Locate the cell with the specified text and output its (x, y) center coordinate. 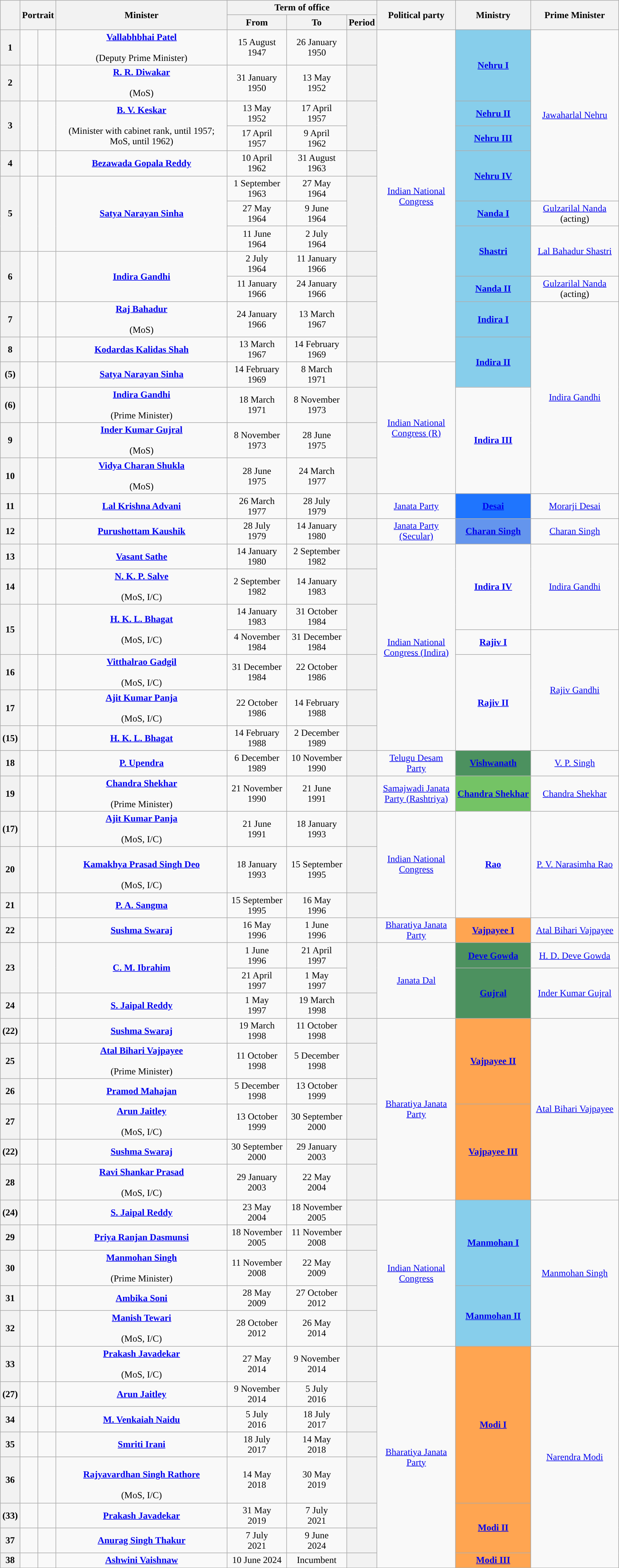
Incumbent (317, 1560)
31 May2019 (257, 1516)
Prakash Javadekar (141, 1516)
35 (10, 1445)
Ministry (493, 15)
N. K. P. Salve(MoS, I/C) (141, 587)
Indira IV (493, 587)
Priya Ranjan Dasmunsi (141, 1237)
Indian National Congress (Indira) (417, 647)
Nanda I (493, 214)
24 (10, 1006)
2 (10, 83)
31 (10, 1298)
31 October1984 (317, 617)
V. P. Singh (575, 763)
(17) (10, 829)
Raj Bahadur(MoS) (141, 319)
Gujral (493, 993)
26 May2014 (317, 1329)
10 November1990 (317, 763)
Nehru I (493, 65)
Morarji Desai (575, 506)
Janata Party (Secular) (417, 531)
27 May2014 (257, 1364)
H. D. Deve Gowda (575, 956)
Portrait (38, 15)
28 (10, 1182)
Political party (417, 15)
Modi III (493, 1560)
Anurag Singh Thakur (141, 1540)
M. Venkaiah Naidu (141, 1419)
30 (10, 1268)
8 March1971 (317, 375)
Pramod Mahajan (141, 1091)
10 April1962 (257, 164)
Janata Dal (417, 980)
Vajpayee I (493, 930)
19 (10, 794)
16 (10, 672)
6 December1989 (257, 763)
Rao (493, 865)
Indira II (493, 362)
21 (10, 905)
Vallabhbhai Patel(Deputy Prime Minister) (141, 47)
Jawaharlal Nehru (575, 115)
10 (10, 476)
9 June1964 (317, 214)
22 May2009 (317, 1268)
Bezawada Gopala Reddy (141, 164)
15 August1947 (257, 47)
22 (10, 930)
P. A. Sangma (141, 905)
30 May2019 (317, 1480)
Minister (141, 15)
13 (10, 556)
8 (10, 349)
Manmohan II (493, 1316)
1 September1963 (257, 188)
Manmohan I (493, 1243)
24 March1977 (317, 476)
18 March1971 (257, 405)
Rajiv II (493, 703)
Desai (493, 506)
Janata Party (417, 506)
29 (10, 1237)
Chandra Shekhar(Prime Minister) (141, 794)
Nanda II (493, 288)
36 (10, 1480)
P. Upendra (141, 763)
Ashwini Vaishnaw (141, 1560)
17 (10, 708)
21 November1990 (257, 794)
9 April1962 (317, 138)
Arun Jaitley(MoS, I/C) (141, 1121)
4 (10, 164)
2 December1989 (317, 738)
Smriti Irani (141, 1445)
33 (10, 1364)
R. R. Diwakar(MoS) (141, 83)
28 October2012 (257, 1329)
Nehru III (493, 138)
(6) (10, 405)
Kodardas Kalidas Shah (141, 349)
11 June1964 (257, 238)
Arun Jaitley (141, 1394)
23 May2004 (257, 1212)
Indira III (493, 440)
Vishwanath (493, 763)
To (317, 22)
26 (10, 1091)
12 (10, 531)
31 January1950 (257, 83)
15 (10, 629)
Rajiv Gandhi (575, 690)
20 (10, 870)
Inder Kumar Gujral (575, 993)
Vitthalrao Gadgil(MoS, I/C) (141, 672)
Inder Kumar Gujral(MoS) (141, 440)
3 (10, 126)
Vajpayee II (493, 1061)
Vajpayee III (493, 1152)
Manmohan Singh(Prime Minister) (141, 1268)
Nehru IV (493, 176)
Term of office (302, 8)
9 (10, 440)
(15) (10, 738)
38 (10, 1560)
1 (10, 47)
(33) (10, 1516)
C. M. Ibrahim (141, 968)
22 May2004 (317, 1182)
H. K. L. Bhagat (141, 738)
Indian National Congress (R) (417, 428)
Purushottam Kaushik (141, 531)
Manish Tewari(MoS, I/C) (141, 1329)
Prime Minister (575, 15)
27 October2012 (317, 1298)
Modi II (493, 1528)
28 May2009 (257, 1298)
32 (10, 1329)
18 (10, 763)
Prakash Javadekar(MoS, I/C) (141, 1364)
31 August1963 (317, 164)
11 (10, 506)
P. V. Narasimha Rao (575, 865)
37 (10, 1540)
Telugu Desam Party (417, 763)
26 March1977 (257, 506)
27 (10, 1121)
Indira Gandhi(Prime Minister) (141, 405)
Rajiv I (493, 642)
Modi I (493, 1425)
(27) (10, 1394)
Nehru II (493, 113)
6 (10, 276)
Narendra Modi (575, 1457)
(5) (10, 375)
14 (10, 587)
10 June 2024 (257, 1560)
Lal Krishna Advani (141, 506)
B. V. Keskar(Minister with cabinet rank, until 1957;MoS, until 1962) (141, 126)
Rajyavardhan Singh Rathore (MoS, I/C) (141, 1480)
Ravi Shankar Prasad(MoS, I/C) (141, 1182)
Indira I (493, 319)
25 (10, 1061)
7 (10, 319)
5 (10, 214)
23 (10, 968)
Vidya Charan Shukla(MoS) (141, 476)
Vasant Sathe (141, 556)
34 (10, 1419)
From (257, 22)
Deve Gowda (493, 956)
Period (362, 22)
26 January1950 (317, 47)
Atal Bihari Vajpayee(Prime Minister) (141, 1061)
Ambika Soni (141, 1298)
Shastri (493, 251)
(24) (10, 1212)
Lal Bahadur Shastri (575, 251)
Manmohan Singh (575, 1273)
Kamakhya Prasad Singh Deo (MoS, I/C) (141, 870)
9 June2024 (317, 1540)
H. K. L. Bhagat(MoS, I/C) (141, 629)
4 November1984 (257, 642)
Samajwadi Janata Party (Rashtriya) (417, 794)
